Detect which cell encompasses the target text, then output its [X, Y] center coordinate. 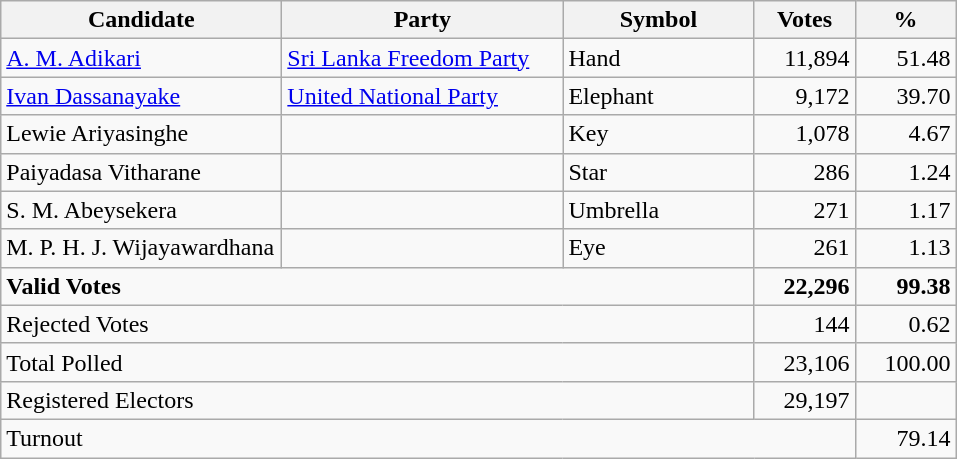
39.70 [906, 96]
Total Polled [378, 362]
144 [804, 324]
11,894 [804, 58]
261 [804, 248]
29,197 [804, 400]
% [906, 20]
A. M. Adikari [142, 58]
Key [658, 134]
Votes [804, 20]
Sri Lanka Freedom Party [422, 58]
4.67 [906, 134]
99.38 [906, 286]
100.00 [906, 362]
Star [658, 172]
Lewie Ariyasinghe [142, 134]
Party [422, 20]
Candidate [142, 20]
1.24 [906, 172]
Ivan Dassanayake [142, 96]
1,078 [804, 134]
0.62 [906, 324]
1.17 [906, 210]
M. P. H. J. Wijayawardhana [142, 248]
51.48 [906, 58]
79.14 [906, 438]
Symbol [658, 20]
Hand [658, 58]
286 [804, 172]
Registered Electors [378, 400]
22,296 [804, 286]
1.13 [906, 248]
Paiyadasa Vitharane [142, 172]
Valid Votes [378, 286]
9,172 [804, 96]
Turnout [428, 438]
23,106 [804, 362]
Elephant [658, 96]
271 [804, 210]
Umbrella [658, 210]
Eye [658, 248]
S. M. Abeysekera [142, 210]
United National Party [422, 96]
Rejected Votes [378, 324]
